Scan for the cell matching the given text and deliver its [x, y] coordinate at center. 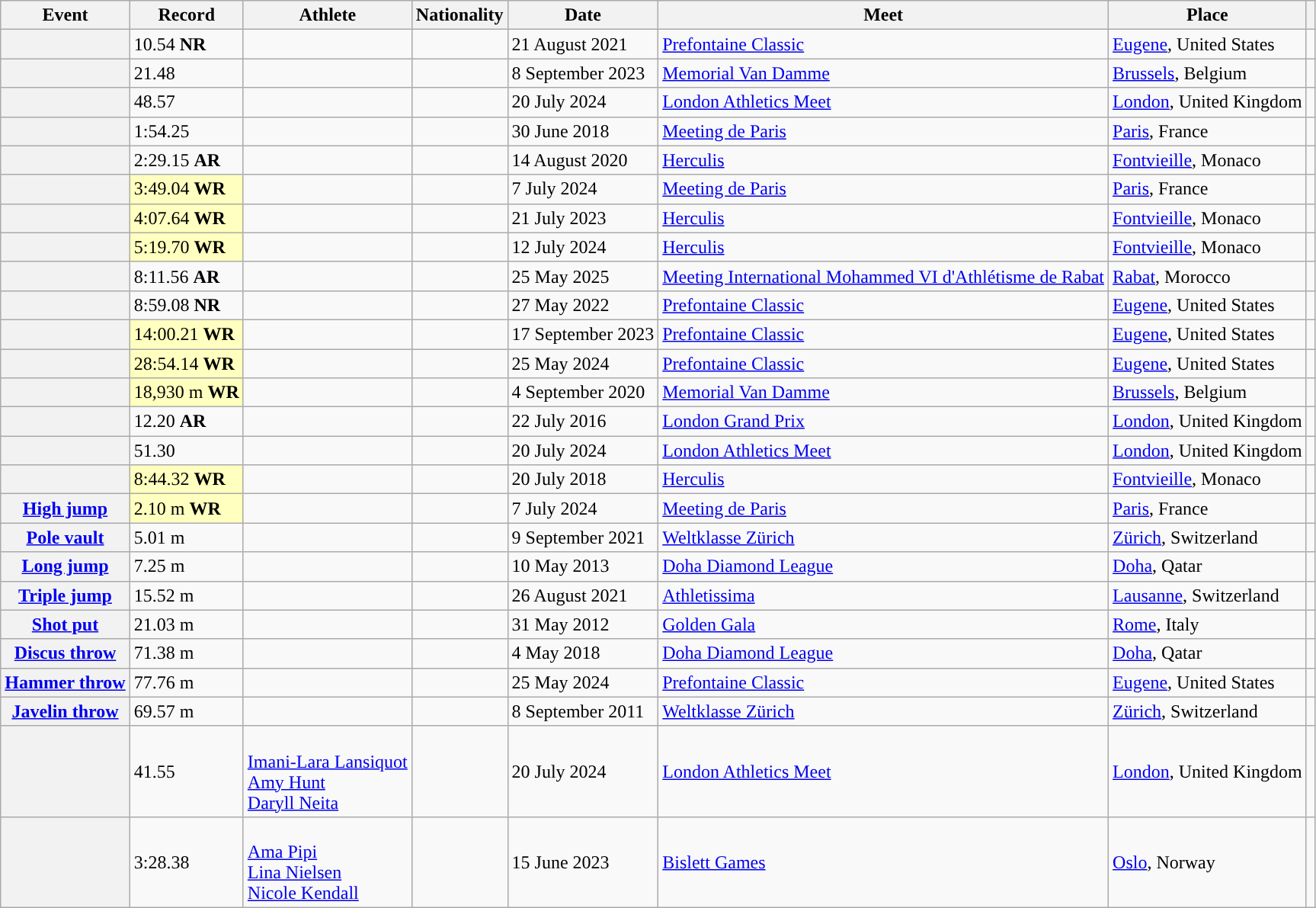
5.01 m [186, 537]
Event [66, 15]
27 May 2022 [583, 305]
Discus throw [66, 653]
Rome, Italy [1208, 624]
3:49.04 WR [186, 189]
Athlete [328, 15]
4:07.64 WR [186, 218]
21.03 m [186, 624]
Triple jump [66, 595]
8 September 2011 [583, 711]
Shot put [66, 624]
30 June 2018 [583, 131]
17 September 2023 [583, 334]
15 June 2023 [583, 861]
Date [583, 15]
15.52 m [186, 595]
Athletissima [884, 595]
5:19.70 WR [186, 247]
10.54 NR [186, 44]
14:00.21 WR [186, 334]
Nationality [459, 15]
4 May 2018 [583, 653]
1:54.25 [186, 131]
22 July 2016 [583, 422]
41.55 [186, 772]
12.20 AR [186, 422]
2:29.15 AR [186, 160]
77.76 m [186, 682]
Lausanne, Switzerland [1208, 595]
Meeting International Mohammed VI d'Athlétisme de Rabat [884, 276]
25 May 2025 [583, 276]
Bislett Games [884, 861]
8:59.08 NR [186, 305]
26 August 2021 [583, 595]
Ama PipiLina NielsenNicole Kendall [328, 861]
31 May 2012 [583, 624]
48.57 [186, 102]
Javelin throw [66, 711]
Record [186, 15]
High jump [66, 509]
20 July 2018 [583, 480]
Rabat, Morocco [1208, 276]
8 September 2023 [583, 73]
28:54.14 WR [186, 364]
14 August 2020 [583, 160]
Golden Gala [884, 624]
71.38 m [186, 653]
4 September 2020 [583, 393]
Meet [884, 15]
8:11.56 AR [186, 276]
21 July 2023 [583, 218]
21 August 2021 [583, 44]
Pole vault [66, 537]
18,930 m WR [186, 393]
2.10 m WR [186, 509]
Place [1208, 15]
21.48 [186, 73]
Long jump [66, 566]
London Grand Prix [884, 422]
Oslo, Norway [1208, 861]
Hammer throw [66, 682]
8:44.32 WR [186, 480]
9 September 2021 [583, 537]
3:28.38 [186, 861]
51.30 [186, 451]
10 May 2013 [583, 566]
12 July 2024 [583, 247]
69.57 m [186, 711]
7.25 m [186, 566]
Imani-Lara LansiquotAmy HuntDaryll Neita [328, 772]
